From the cell containing the given text, extract its center point as (X, Y) coordinate. 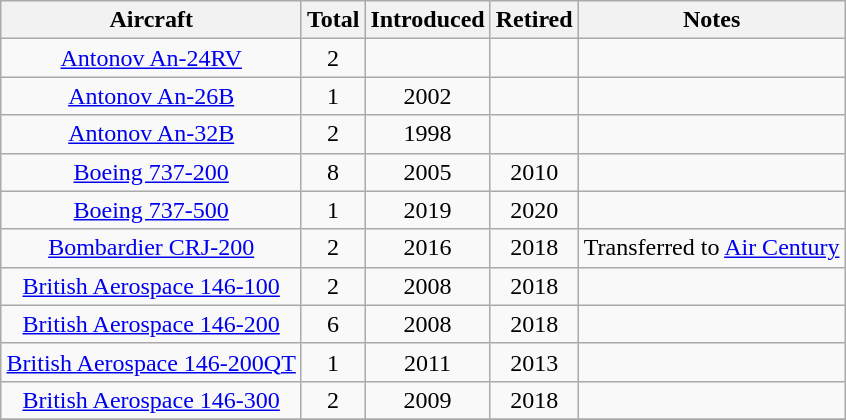
Introduced (428, 20)
2016 (428, 248)
2013 (534, 362)
Antonov An-26B (151, 96)
British Aerospace 146-100 (151, 286)
2010 (534, 172)
Notes (712, 20)
8 (333, 172)
Total (333, 20)
Bombardier CRJ-200 (151, 248)
2005 (428, 172)
2011 (428, 362)
2019 (428, 210)
British Aerospace 146-200 (151, 324)
British Aerospace 146-200QT (151, 362)
Antonov An-32B (151, 134)
Transferred to Air Century (712, 248)
Antonov An-24RV (151, 58)
British Aerospace 146-300 (151, 400)
2002 (428, 96)
Boeing 737-200 (151, 172)
Aircraft (151, 20)
Retired (534, 20)
Boeing 737-500 (151, 210)
1998 (428, 134)
6 (333, 324)
2009 (428, 400)
2020 (534, 210)
